Detect which cell encompasses the target text, then output its [X, Y] center coordinate. 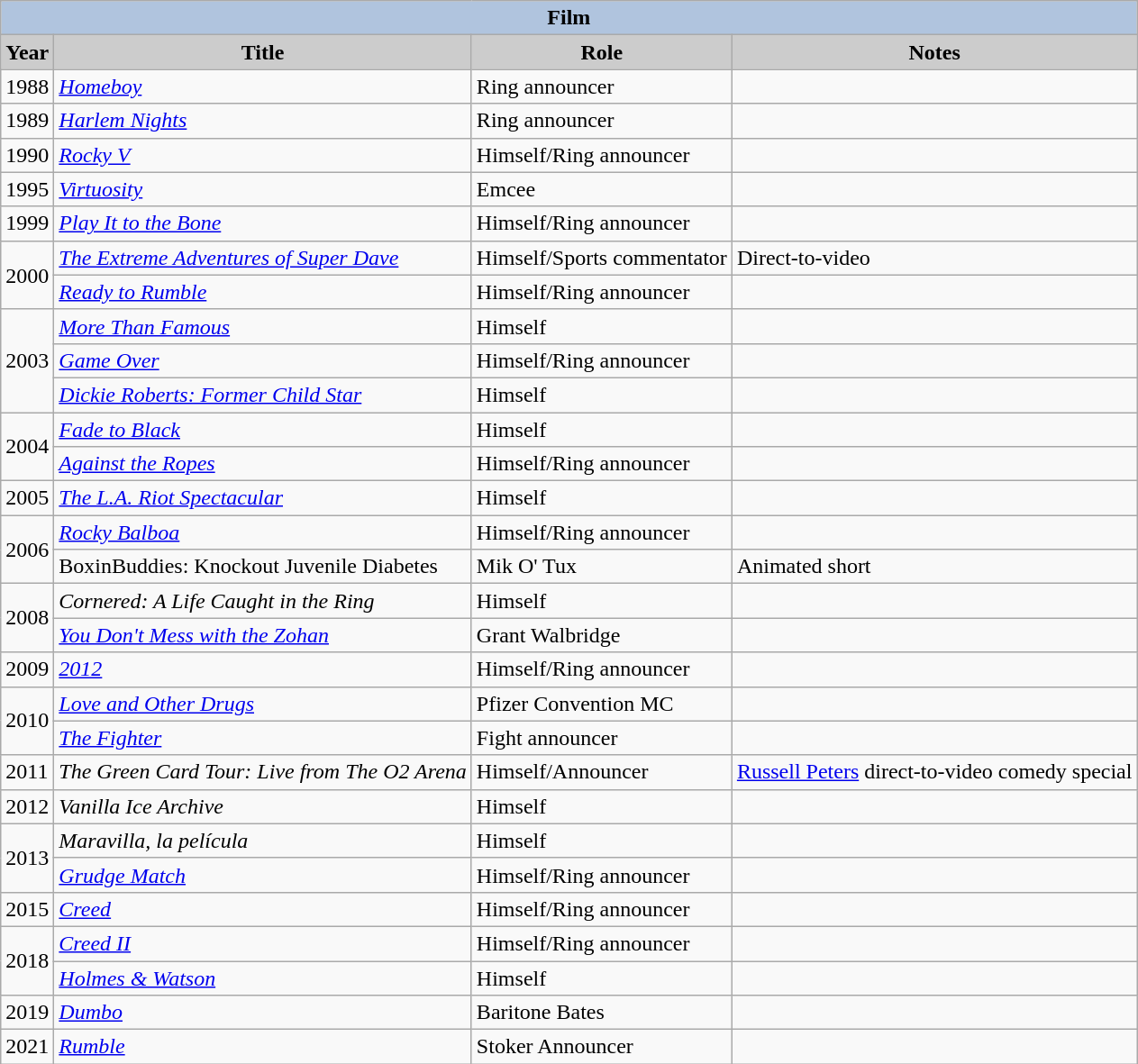
Creed II [263, 943]
You Don't Mess with the Zohan [263, 635]
2015 [27, 909]
Ready to Rumble [263, 292]
Maravilla, la película [263, 841]
Grant Walbridge [602, 635]
2018 [27, 960]
1988 [27, 86]
1990 [27, 155]
Pfizer Convention MC [602, 704]
The Green Card Tour: Live from The O2 Arena [263, 772]
Role [602, 52]
Mik O' Tux [602, 567]
Homeboy [263, 86]
2006 [27, 550]
Rocky V [263, 155]
Direct-to-video [934, 258]
Rumble [263, 1047]
Animated short [934, 567]
2013 [27, 858]
Film [569, 18]
Game Over [263, 360]
Against the Ropes [263, 464]
2019 [27, 1013]
Dumbo [263, 1013]
Virtuosity [263, 189]
Cornered: A Life Caught in the Ring [263, 601]
Dickie Roberts: Former Child Star [263, 395]
The Extreme Adventures of Super Dave [263, 258]
1999 [27, 223]
Russell Peters direct-to-video comedy special [934, 772]
Baritone Bates [602, 1013]
Himself/Announcer [602, 772]
Fight announcer [602, 738]
Love and Other Drugs [263, 704]
Emcee [602, 189]
The Fighter [263, 738]
Notes [934, 52]
Rocky Balboa [263, 532]
Fade to Black [263, 430]
More Than Famous [263, 326]
2008 [27, 618]
1995 [27, 189]
2010 [27, 721]
Play It to the Bone [263, 223]
Stoker Announcer [602, 1047]
Grudge Match [263, 875]
2005 [27, 498]
2021 [27, 1047]
Holmes & Watson [263, 978]
2003 [27, 360]
Title [263, 52]
Himself/Sports commentator [602, 258]
Year [27, 52]
Harlem Nights [263, 121]
2009 [27, 669]
2011 [27, 772]
BoxinBuddies: Knockout Juvenile Diabetes [263, 567]
2004 [27, 447]
The L.A. Riot Spectacular [263, 498]
Vanilla Ice Archive [263, 806]
1989 [27, 121]
2000 [27, 275]
Creed [263, 909]
